Determine the (X, Y) coordinate at the center of the cell enclosing the given text.  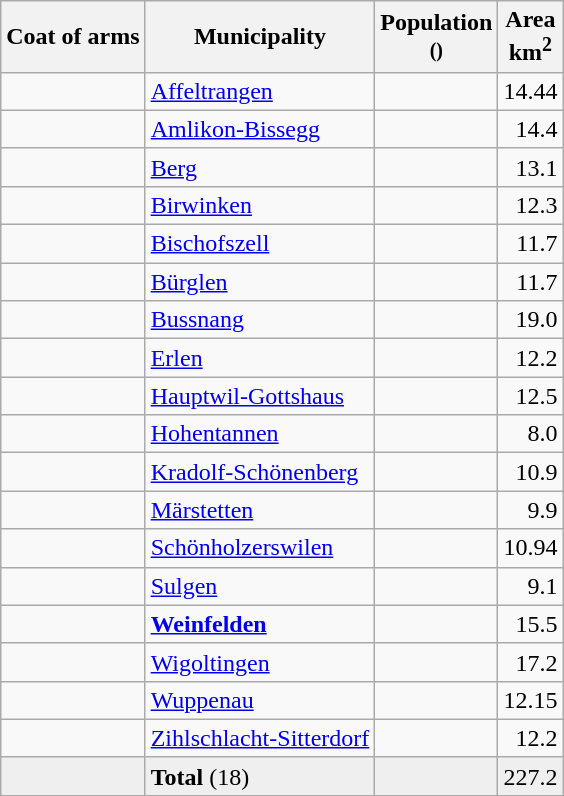
Erlen (260, 358)
227.2 (530, 776)
9.9 (530, 510)
Hauptwil-Gottshaus (260, 396)
15.5 (530, 624)
14.4 (530, 129)
Birwinken (260, 205)
9.1 (530, 586)
Bürglen (260, 282)
12.15 (530, 700)
8.0 (530, 434)
Population() (436, 37)
12.3 (530, 205)
Kradolf-Schönenberg (260, 472)
Wigoltingen (260, 662)
Bussnang (260, 320)
Hohentannen (260, 434)
Bischofszell (260, 244)
13.1 (530, 167)
19.0 (530, 320)
Sulgen (260, 586)
Coat of arms (73, 37)
10.94 (530, 548)
Weinfelden (260, 624)
Amlikon-Bissegg (260, 129)
Municipality (260, 37)
Zihlschlacht-Sitterdorf (260, 738)
Berg (260, 167)
12.5 (530, 396)
Schönholzerswilen (260, 548)
Märstetten (260, 510)
17.2 (530, 662)
Wuppenau (260, 700)
Total (18) (260, 776)
14.44 (530, 91)
Area km2 (530, 37)
10.9 (530, 472)
Affeltrangen (260, 91)
